For the text-containing cell, return its midpoint in (x, y) coordinate format. 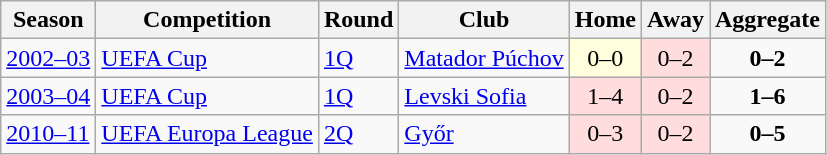
Club (484, 20)
Home (605, 20)
Matador Púchov (484, 58)
2Q (358, 134)
1–4 (605, 96)
Levski Sofia (484, 96)
Aggregate (768, 20)
0–0 (605, 58)
2002–03 (48, 58)
Away (676, 20)
Round (358, 20)
Győr (484, 134)
1–6 (768, 96)
0–5 (768, 134)
UEFA Europa League (208, 134)
0–3 (605, 134)
2003–04 (48, 96)
Season (48, 20)
2010–11 (48, 134)
Competition (208, 20)
